Capture the cell that displays the provided text and extract its (x, y) central coordinate. 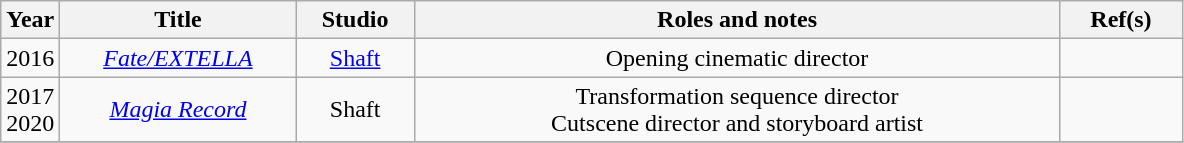
20172020 (30, 110)
Ref(s) (1121, 20)
Opening cinematic director (737, 58)
Year (30, 20)
Fate/EXTELLA (178, 58)
Magia Record (178, 110)
Roles and notes (737, 20)
Title (178, 20)
Studio (355, 20)
2016 (30, 58)
Transformation sequence directorCutscene director and storyboard artist (737, 110)
